Return (x, y) of the center of cell containing provided text 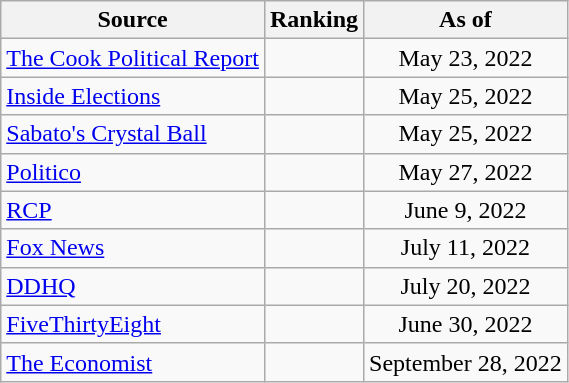
DDHQ (133, 286)
May 23, 2022 (466, 58)
Ranking (314, 20)
July 11, 2022 (466, 248)
As of (466, 20)
September 28, 2022 (466, 362)
FiveThirtyEight (133, 324)
The Economist (133, 362)
June 30, 2022 (466, 324)
Fox News (133, 248)
June 9, 2022 (466, 210)
Sabato's Crystal Ball (133, 134)
Inside Elections (133, 96)
July 20, 2022 (466, 286)
The Cook Political Report (133, 58)
Politico (133, 172)
May 27, 2022 (466, 172)
Source (133, 20)
RCP (133, 210)
